Return [x, y] of the center of cell containing provided text 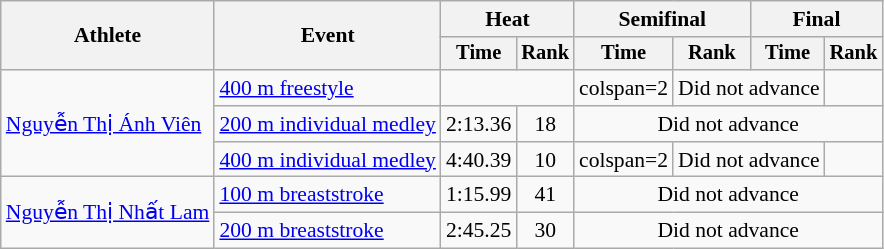
10 [545, 160]
Athlete [108, 36]
100 m breaststroke [328, 195]
Nguyễn Thị Ánh Viên [108, 124]
30 [545, 231]
4:40.39 [478, 160]
400 m freestyle [328, 88]
18 [545, 124]
1:15.99 [478, 195]
400 m individual medley [328, 160]
2:45.25 [478, 231]
Nguyễn Thị Nhất Lam [108, 212]
Semifinal [662, 19]
41 [545, 195]
200 m individual medley [328, 124]
Final [817, 19]
200 m breaststroke [328, 231]
Event [328, 36]
Heat [508, 19]
2:13.36 [478, 124]
